Output the [x, y] coordinate of the center of the cell containing the given text.  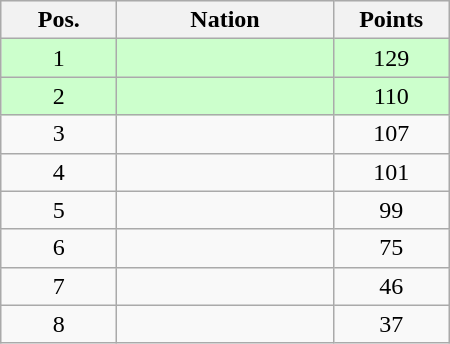
75 [391, 248]
46 [391, 286]
3 [59, 134]
129 [391, 58]
101 [391, 172]
1 [59, 58]
2 [59, 96]
7 [59, 286]
5 [59, 210]
4 [59, 172]
110 [391, 96]
6 [59, 248]
107 [391, 134]
Pos. [59, 20]
37 [391, 324]
Points [391, 20]
8 [59, 324]
Nation [225, 20]
99 [391, 210]
